Detect which cell encompasses the target text, then output its [X, Y] center coordinate. 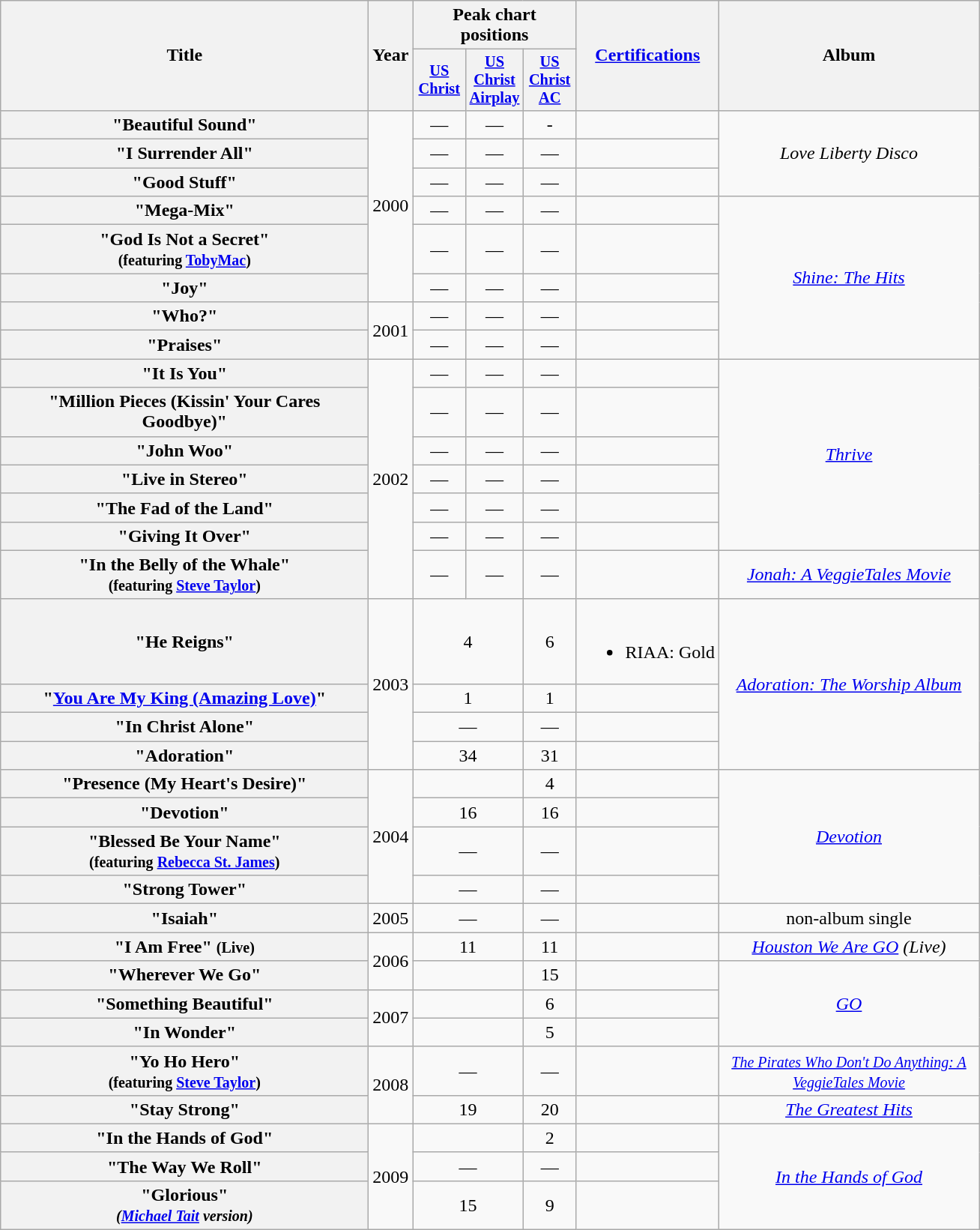
"Joy" [184, 288]
GO [848, 1004]
Certifications [647, 55]
2002 [391, 479]
20 [550, 1109]
"Live in Stereo" [184, 479]
"Giving It Over" [184, 536]
"John Woo" [184, 450]
2006 [391, 961]
5 [550, 1032]
"Million Pieces (Kissin' Your Cares Goodbye)" [184, 412]
Shine: The Hits [848, 277]
"Beautiful Sound" [184, 124]
2008 [391, 1085]
"God Is Not a Secret"(featuring TobyMac) [184, 249]
Love Liberty Disco [848, 153]
"Strong Tower" [184, 890]
34 [468, 756]
"Glorious"(Michael Tait version) [184, 1205]
"Who?" [184, 316]
"He Reigns" [184, 642]
"Adoration" [184, 756]
"It Is You" [184, 373]
"The Fad of the Land" [184, 507]
31 [550, 756]
"Something Beautiful" [184, 1004]
"In the Hands of God" [184, 1138]
"Blessed Be Your Name"(featuring Rebecca St. James) [184, 851]
"Good Stuff" [184, 182]
"Wherever We Go" [184, 975]
2 [550, 1138]
USChrist [439, 80]
The Greatest Hits [848, 1109]
19 [468, 1109]
The Pirates Who Don't Do Anything: A VeggieTales Movie [848, 1070]
non-album single [848, 918]
In the Hands of God [848, 1177]
Houston We Are GO (Live) [848, 947]
"I Surrender All" [184, 154]
"Praises" [184, 345]
"In Christ Alone" [184, 727]
"Presence (My Heart's Desire)" [184, 784]
2000 [391, 205]
2001 [391, 331]
Peak chart positions [494, 25]
USChristAirplay [494, 80]
RIAA: Gold [647, 642]
Year [391, 55]
2005 [391, 918]
"You Are My King (Amazing Love)" [184, 698]
"Devotion" [184, 813]
"In the Belly of the Whale"(featuring Steve Taylor) [184, 574]
Title [184, 55]
2009 [391, 1177]
Adoration: The Worship Album [848, 684]
2003 [391, 684]
"Mega-Mix" [184, 211]
9 [550, 1205]
- [550, 124]
"I Am Free" (Live) [184, 947]
"In Wonder" [184, 1032]
Thrive [848, 454]
Devotion [848, 836]
2007 [391, 1018]
"Isaiah" [184, 918]
USChristAC [550, 80]
"Yo Ho Hero"(featuring Steve Taylor) [184, 1070]
"Stay Strong" [184, 1109]
2004 [391, 836]
Jonah: A VeggieTales Movie [848, 574]
Album [848, 55]
"The Way We Roll" [184, 1166]
